Detect which cell encompasses the target text, then output its [x, y] center coordinate. 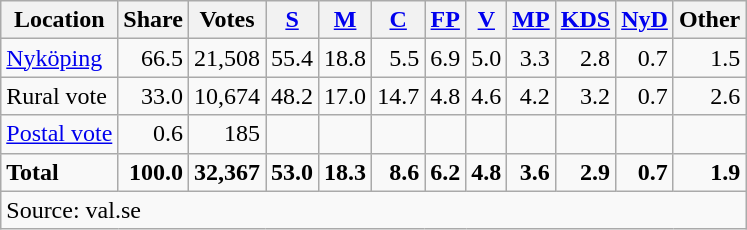
Rural vote [60, 96]
2.9 [585, 172]
5.5 [398, 58]
S [292, 20]
5.0 [486, 58]
C [398, 20]
2.8 [585, 58]
Postal vote [60, 134]
2.6 [709, 96]
55.4 [292, 58]
1.5 [709, 58]
18.8 [346, 58]
NyD [645, 20]
Source: val.se [374, 210]
4.2 [531, 96]
33.0 [154, 96]
32,367 [226, 172]
0.6 [154, 134]
V [486, 20]
Total [60, 172]
6.9 [446, 58]
14.7 [398, 96]
48.2 [292, 96]
KDS [585, 20]
M [346, 20]
66.5 [154, 58]
3.3 [531, 58]
3.6 [531, 172]
Other [709, 20]
18.3 [346, 172]
Votes [226, 20]
FP [446, 20]
6.2 [446, 172]
100.0 [154, 172]
Share [154, 20]
185 [226, 134]
8.6 [398, 172]
4.6 [486, 96]
53.0 [292, 172]
10,674 [226, 96]
21,508 [226, 58]
3.2 [585, 96]
Nyköping [60, 58]
MP [531, 20]
1.9 [709, 172]
17.0 [346, 96]
Location [60, 20]
